Capture the cell that displays the provided text and extract its [X, Y] central coordinate. 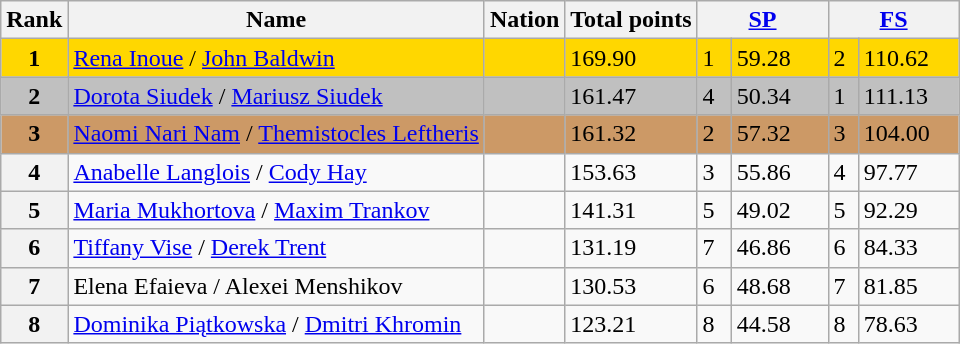
161.32 [631, 134]
131.19 [631, 248]
Maria Mukhortova / Maxim Trankov [276, 210]
104.00 [908, 134]
Total points [631, 20]
84.33 [908, 248]
111.13 [908, 96]
161.47 [631, 96]
Dorota Siudek / Mariusz Siudek [276, 96]
59.28 [780, 58]
141.31 [631, 210]
Anabelle Langlois / Cody Hay [276, 172]
49.02 [780, 210]
123.21 [631, 324]
46.86 [780, 248]
FS [894, 20]
81.85 [908, 286]
Tiffany Vise / Derek Trent [276, 248]
169.90 [631, 58]
153.63 [631, 172]
57.32 [780, 134]
Name [276, 20]
48.68 [780, 286]
92.29 [908, 210]
Nation [524, 20]
Naomi Nari Nam / Themistocles Leftheris [276, 134]
44.58 [780, 324]
SP [762, 20]
50.34 [780, 96]
55.86 [780, 172]
97.77 [908, 172]
110.62 [908, 58]
Elena Efaieva / Alexei Menshikov [276, 286]
Dominika Piątkowska / Dmitri Khromin [276, 324]
Rank [34, 20]
78.63 [908, 324]
130.53 [631, 286]
Rena Inoue / John Baldwin [276, 58]
